Pinpoint the cell where the given text exists, returning its (x, y) midpoint coordinate. 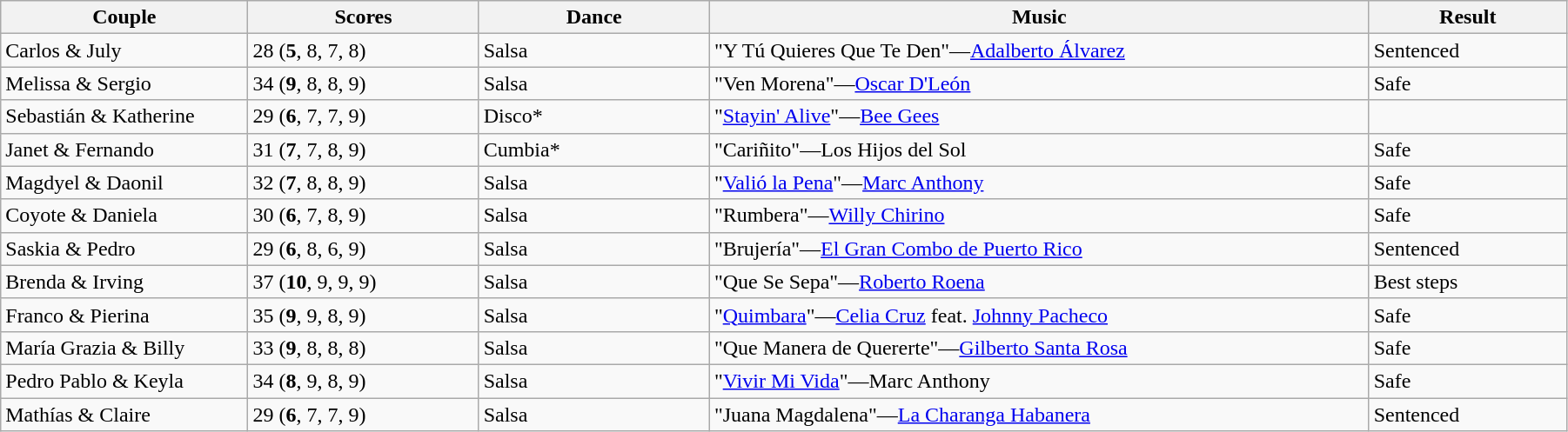
"Y Tú Quieres Que Te Den"—Adalberto Álvarez (1039, 50)
33 (9, 8, 8, 8) (364, 348)
Best steps (1467, 282)
Franco & Pierina (124, 315)
Sebastián & Katherine (124, 116)
"Stayin' Alive"—Bee Gees (1039, 116)
"Que Se Sepa"—Roberto Roena (1039, 282)
Mathías & Claire (124, 415)
Scores (364, 17)
34 (9, 8, 8, 9) (364, 83)
"Que Manera de Quererte"—Gilberto Santa Rosa (1039, 348)
"Brujería"—El Gran Combo de Puerto Rico (1039, 249)
"Quimbara"—Celia Cruz feat. Johnny Pacheco (1039, 315)
Melissa & Sergio (124, 83)
Coyote & Daniela (124, 216)
María Grazia & Billy (124, 348)
Janet & Fernando (124, 150)
34 (8, 9, 8, 9) (364, 381)
Result (1467, 17)
Brenda & Irving (124, 282)
30 (6, 7, 8, 9) (364, 216)
Saskia & Pedro (124, 249)
Music (1039, 17)
Disco* (593, 116)
"Vivir Mi Vida"—Marc Anthony (1039, 381)
Couple (124, 17)
29 (6, 8, 6, 9) (364, 249)
35 (9, 9, 8, 9) (364, 315)
"Juana Magdalena"—La Charanga Habanera (1039, 415)
Dance (593, 17)
28 (5, 8, 7, 8) (364, 50)
31 (7, 7, 8, 9) (364, 150)
"Valió la Pena"—Marc Anthony (1039, 183)
Magdyel & Daonil (124, 183)
Cumbia* (593, 150)
"Cariñito"—Los Hijos del Sol (1039, 150)
Carlos & July (124, 50)
Pedro Pablo & Keyla (124, 381)
"Ven Morena"—Oscar D'León (1039, 83)
32 (7, 8, 8, 9) (364, 183)
"Rumbera"—Willy Chirino (1039, 216)
37 (10, 9, 9, 9) (364, 282)
